Provide the [x, y] coordinate of the cell's center where the given text is located.  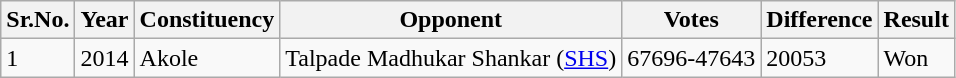
Opponent [451, 20]
1 [38, 58]
Result [916, 20]
2014 [104, 58]
Sr.No. [38, 20]
Talpade Madhukar Shankar (SHS) [451, 58]
Akole [207, 58]
20053 [820, 58]
Constituency [207, 20]
Votes [692, 20]
Difference [820, 20]
Year [104, 20]
Won [916, 58]
67696-47643 [692, 58]
